From the cell containing the given text, extract its center point as [x, y] coordinate. 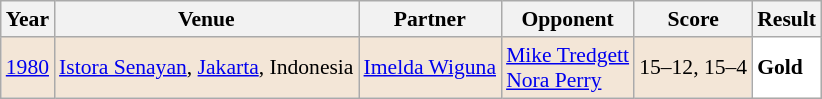
1980 [28, 68]
Mike Tredgett Nora Perry [568, 68]
Result [786, 19]
Gold [786, 68]
Imelda Wiguna [430, 68]
Score [693, 19]
Venue [206, 19]
Year [28, 19]
Partner [430, 19]
Istora Senayan, Jakarta, Indonesia [206, 68]
Opponent [568, 19]
15–12, 15–4 [693, 68]
